Capture the cell that displays the provided text and extract its [x, y] central coordinate. 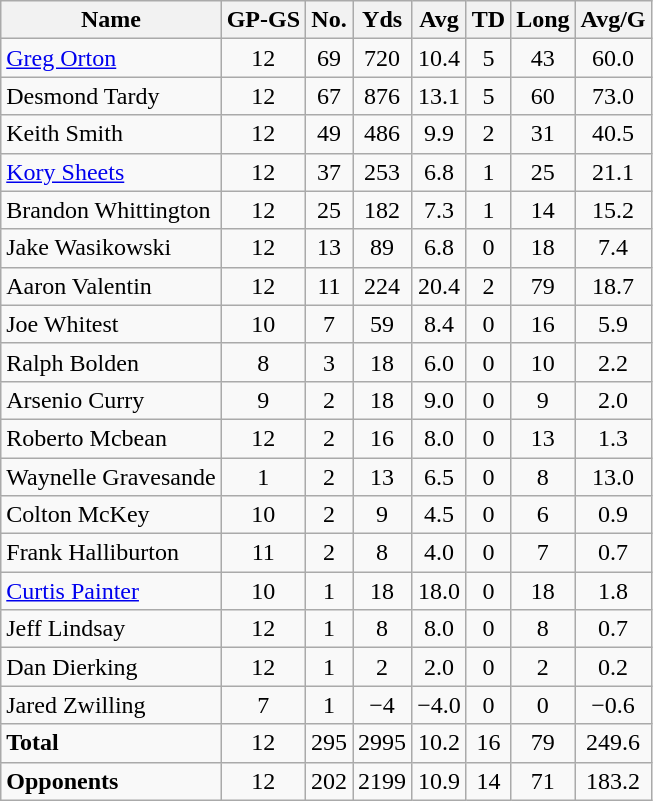
0.9 [613, 515]
Avg [440, 20]
Jake Wasikowski [111, 248]
1.3 [613, 438]
89 [382, 248]
Frank Halliburton [111, 553]
20.4 [440, 286]
71 [543, 781]
9.9 [440, 134]
8.4 [440, 324]
486 [382, 134]
253 [382, 172]
Curtis Painter [111, 591]
2.2 [613, 362]
Joe Whitest [111, 324]
18.7 [613, 286]
249.6 [613, 743]
Dan Dierking [111, 667]
6 [543, 515]
37 [330, 172]
0.2 [613, 667]
3 [330, 362]
−4.0 [440, 705]
720 [382, 58]
Name [111, 20]
Arsenio Curry [111, 400]
7.3 [440, 210]
224 [382, 286]
Yds [382, 20]
67 [330, 96]
Total [111, 743]
Jeff Lindsay [111, 629]
21.1 [613, 172]
TD [488, 20]
4.5 [440, 515]
GP-GS [263, 20]
73.0 [613, 96]
Aaron Valentin [111, 286]
−4 [382, 705]
Long [543, 20]
Roberto Mcbean [111, 438]
Avg/G [613, 20]
15.2 [613, 210]
13.0 [613, 477]
Desmond Tardy [111, 96]
13.1 [440, 96]
40.5 [613, 134]
10.4 [440, 58]
6.0 [440, 362]
−0.6 [613, 705]
182 [382, 210]
7.4 [613, 248]
69 [330, 58]
Greg Orton [111, 58]
2995 [382, 743]
10.2 [440, 743]
59 [382, 324]
60.0 [613, 58]
49 [330, 134]
60 [543, 96]
Kory Sheets [111, 172]
Jared Zwilling [111, 705]
Waynelle Gravesande [111, 477]
Keith Smith [111, 134]
Brandon Whittington [111, 210]
Ralph Bolden [111, 362]
5.9 [613, 324]
10.9 [440, 781]
202 [330, 781]
6.5 [440, 477]
876 [382, 96]
43 [543, 58]
31 [543, 134]
2199 [382, 781]
4.0 [440, 553]
Colton McKey [111, 515]
295 [330, 743]
Opponents [111, 781]
18.0 [440, 591]
1.8 [613, 591]
183.2 [613, 781]
9.0 [440, 400]
No. [330, 20]
